Return (x, y) of the center of cell containing provided text 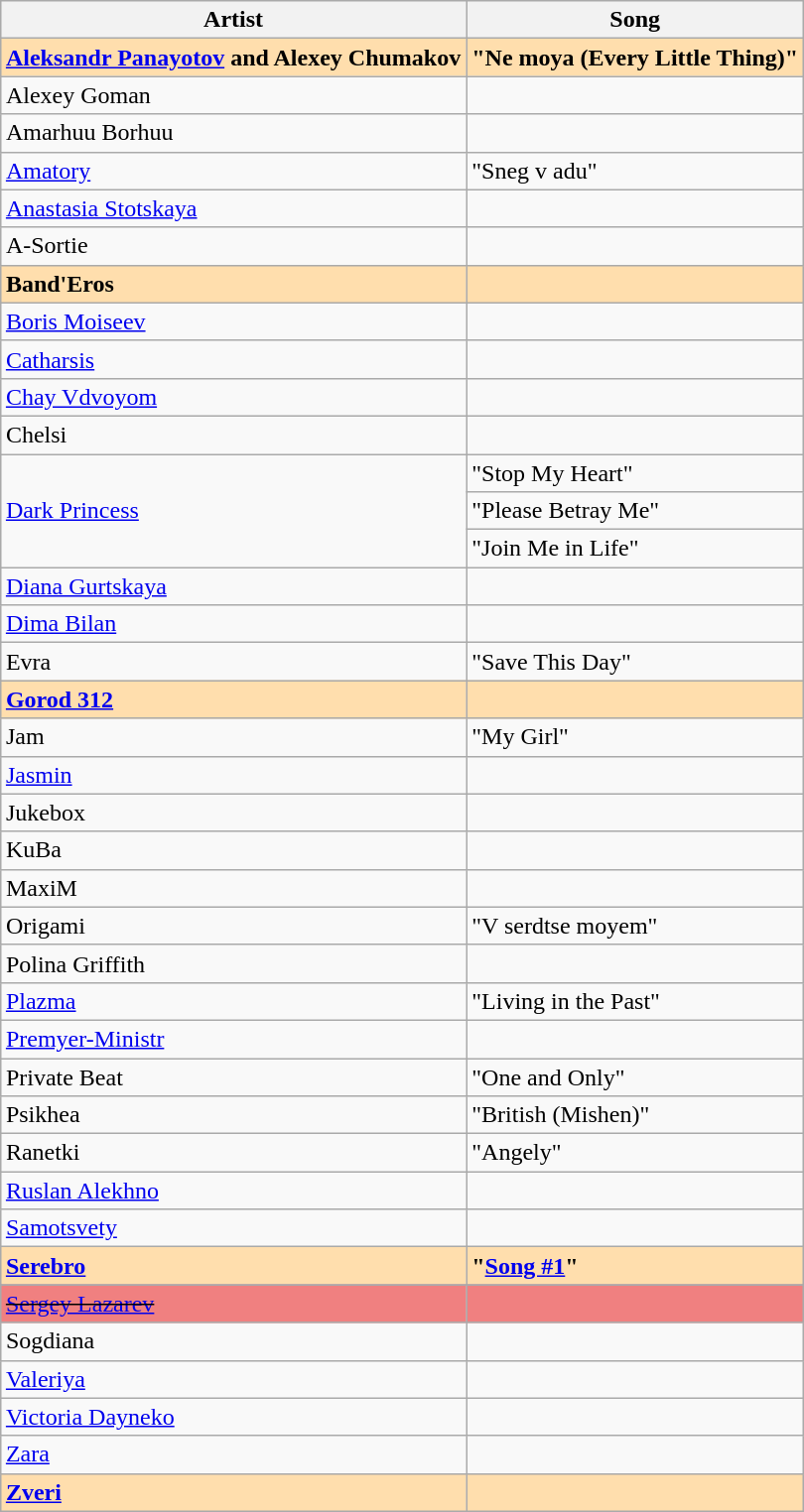
Premyer-Ministr (232, 1039)
Samotsvety (232, 1228)
"V serdtse moyem" (635, 926)
Catharsis (232, 359)
Sogdiana (232, 1341)
Aleksandr Panayotov and Alexey Chumakov (232, 58)
Amarhuu Borhuu (232, 133)
Band'Eros (232, 284)
Jam (232, 737)
Ruslan Alekhno (232, 1191)
Psikhea (232, 1115)
Gorod 312 (232, 699)
Sergey Lazarev (232, 1304)
Chelsi (232, 435)
Dark Princess (232, 511)
MaxiM (232, 888)
Boris Moiseev (232, 321)
Origami (232, 926)
"Song #1" (635, 1266)
Alexey Goman (232, 95)
Anastasia Stotskaya (232, 208)
Polina Griffith (232, 963)
Ranetki (232, 1153)
Dima Bilan (232, 624)
Jukebox (232, 813)
"One and Only" (635, 1076)
Private Beat (232, 1076)
Jasmin (232, 775)
Evra (232, 662)
"Stop My Heart" (635, 473)
"Join Me in Life" (635, 549)
Valeriya (232, 1379)
Chay Vdvoyom (232, 397)
"Save This Day" (635, 662)
"Living in the Past" (635, 1001)
"Sneg v adu" (635, 171)
Zara (232, 1454)
"My Girl" (635, 737)
"Ne moya (Every Little Thing)" (635, 58)
A-Sortie (232, 246)
Artist (232, 20)
Song (635, 20)
Amatory (232, 171)
KuBa (232, 850)
"Angely" (635, 1153)
Zveri (232, 1492)
Diana Gurtskaya (232, 586)
Victoria Dayneko (232, 1417)
"British (Mishen)" (635, 1115)
Plazma (232, 1001)
Serebro (232, 1266)
"Please Betray Me" (635, 511)
